Determine the [x, y] coordinate at the center of the cell enclosing the given text.  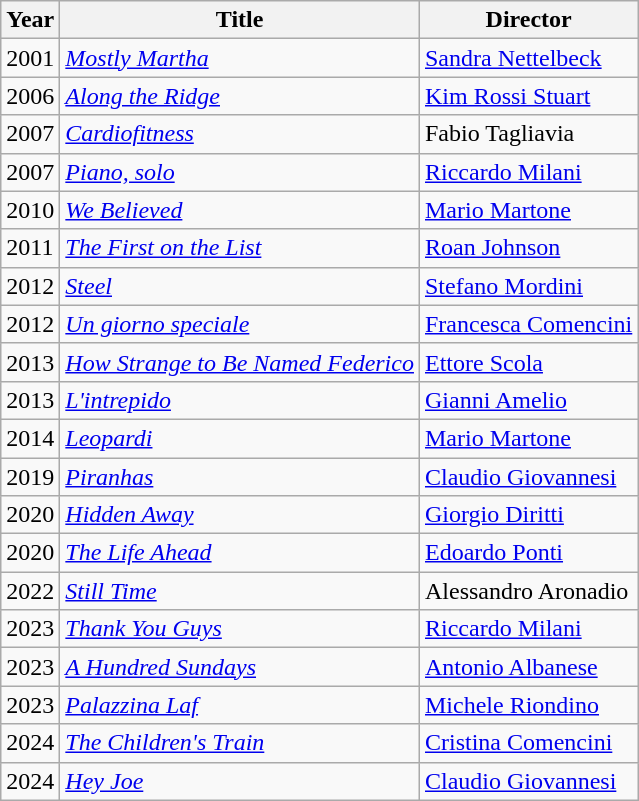
2014 [30, 438]
Roan Johnson [528, 248]
Stefano Mordini [528, 286]
Un giorno speciale [240, 324]
Kim Rossi Stuart [528, 96]
2001 [30, 58]
Hidden Away [240, 515]
Thank You Guys [240, 629]
Fabio Tagliavia [528, 134]
Giorgio Diritti [528, 515]
The Children's Train [240, 743]
2011 [30, 248]
Mostly Martha [240, 58]
Piano, solo [240, 172]
Title [240, 20]
Along the Ridge [240, 96]
A Hundred Sundays [240, 667]
L'intrepido [240, 400]
2010 [30, 210]
2022 [30, 591]
Cardiofitness [240, 134]
2019 [30, 477]
Leopardi [240, 438]
Piranhas [240, 477]
Edoardo Ponti [528, 553]
Ettore Scola [528, 362]
2006 [30, 96]
Michele Riondino [528, 705]
We Believed [240, 210]
Still Time [240, 591]
Palazzina Laf [240, 705]
The First on the List [240, 248]
Director [528, 20]
Gianni Amelio [528, 400]
How Strange to Be Named Federico [240, 362]
Antonio Albanese [528, 667]
Alessandro Aronadio [528, 591]
Cristina Comencini [528, 743]
Steel [240, 286]
Francesca Comencini [528, 324]
Sandra Nettelbeck [528, 58]
Hey Joe [240, 781]
The Life Ahead [240, 553]
Year [30, 20]
